From the cell containing the given text, extract its center point as (X, Y) coordinate. 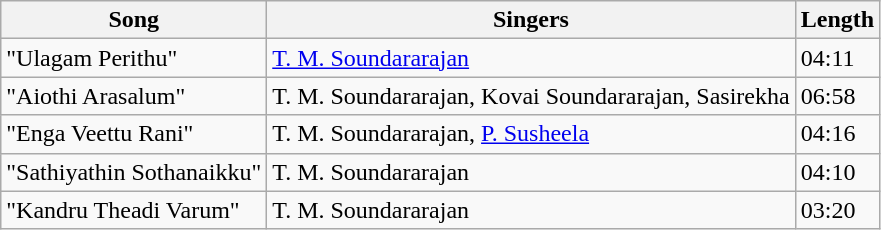
04:16 (837, 134)
"Aiothi Arasalum" (134, 96)
"Ulagam Perithu" (134, 58)
T. M. Soundararajan, Kovai Soundararajan, Sasirekha (531, 96)
04:10 (837, 172)
Length (837, 20)
"Sathiyathin Sothanaikku" (134, 172)
Song (134, 20)
Singers (531, 20)
T. M. Soundararajan, P. Susheela (531, 134)
"Kandru Theadi Varum" (134, 210)
04:11 (837, 58)
06:58 (837, 96)
03:20 (837, 210)
"Enga Veettu Rani" (134, 134)
